Provide the [X, Y] coordinate of the cell's center where the given text is located.  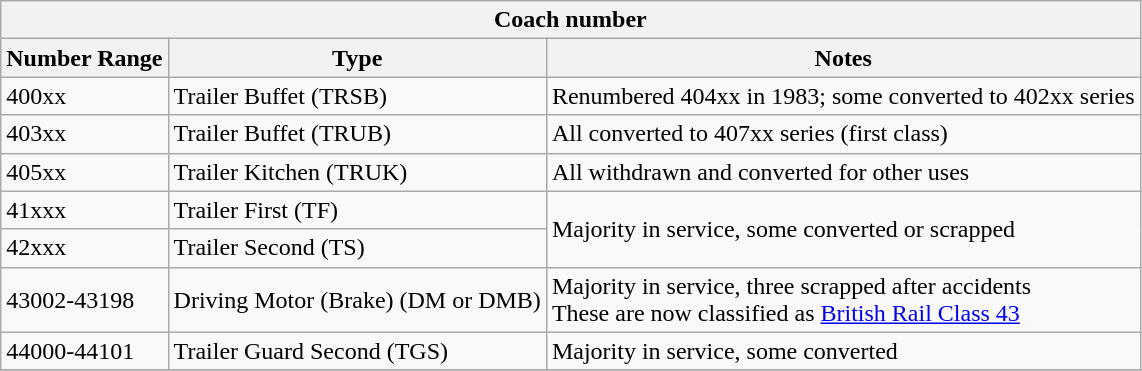
Majority in service, some converted [843, 351]
43002-43198 [84, 300]
Type [357, 58]
Majority in service, three scrapped after accidentsThese are now classified as British Rail Class 43 [843, 300]
All converted to 407xx series (first class) [843, 134]
Trailer Second (TS) [357, 248]
Driving Motor (Brake) (DM or DMB) [357, 300]
Trailer Guard Second (TGS) [357, 351]
44000-44101 [84, 351]
Notes [843, 58]
42xxx [84, 248]
Coach number [570, 20]
All withdrawn and converted for other uses [843, 172]
Number Range [84, 58]
Renumbered 404xx in 1983; some converted to 402xx series [843, 96]
41xxx [84, 210]
Trailer Buffet (TRUB) [357, 134]
400xx [84, 96]
403xx [84, 134]
Trailer Buffet (TRSB) [357, 96]
Trailer First (TF) [357, 210]
Majority in service, some converted or scrapped [843, 229]
Trailer Kitchen (TRUK) [357, 172]
405xx [84, 172]
